Find where the given text appears and provide that cell's center as (x, y) coordinate. 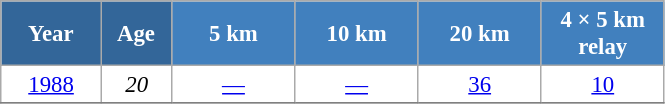
20 (136, 85)
10 (602, 85)
20 km (480, 34)
10 km (356, 34)
4 × 5 km relay (602, 34)
Age (136, 34)
5 km (234, 34)
Year (52, 34)
1988 (52, 85)
36 (480, 85)
